For the text-containing cell, return its midpoint in (X, Y) coordinate format. 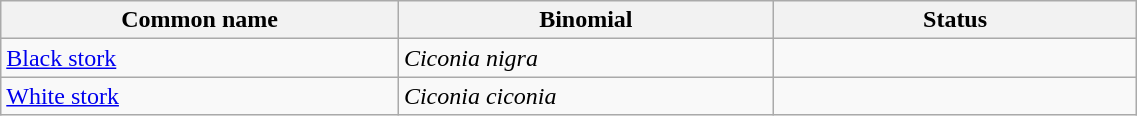
Ciconia ciconia (586, 96)
Ciconia nigra (586, 58)
Black stork (200, 58)
Binomial (586, 20)
Status (955, 20)
Common name (200, 20)
White stork (200, 96)
